Detect which cell encompasses the target text, then output its (X, Y) center coordinate. 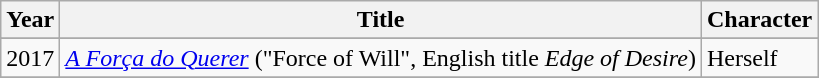
A Força do Querer ("Force of Will", English title Edge of Desire) (381, 58)
2017 (30, 58)
Herself (759, 58)
Title (381, 20)
Character (759, 20)
Year (30, 20)
